Output the (x, y) coordinate of the center of the cell containing the given text.  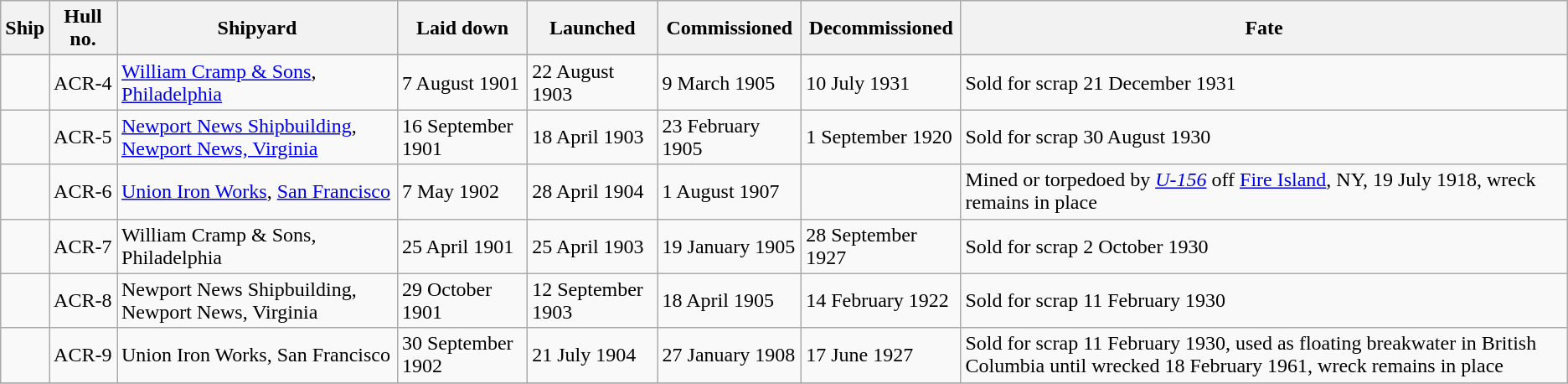
12 September 1903 (593, 300)
25 April 1901 (462, 246)
Shipyard (258, 29)
ACR-5 (84, 138)
9 March 1905 (730, 82)
ACR-9 (84, 355)
Sold for scrap 11 February 1930, used as floating breakwater in British Columbia until wrecked 18 February 1961, wreck remains in place (1264, 355)
18 April 1905 (730, 300)
7 May 1902 (462, 191)
14 February 1922 (881, 300)
1 August 1907 (730, 191)
23 February 1905 (730, 138)
28 April 1904 (593, 191)
25 April 1903 (593, 246)
Commissioned (730, 29)
10 July 1931 (881, 82)
Mined or torpedoed by U-156 off Fire Island, NY, 19 July 1918, wreck remains in place (1264, 191)
ACR-4 (84, 82)
29 October 1901 (462, 300)
Sold for scrap 21 December 1931 (1264, 82)
28 September 1927 (881, 246)
17 June 1927 (881, 355)
21 July 1904 (593, 355)
Ship (25, 29)
ACR-7 (84, 246)
16 September 1901 (462, 138)
Laid down (462, 29)
Sold for scrap 2 October 1930 (1264, 246)
Decommissioned (881, 29)
18 April 1903 (593, 138)
ACR-8 (84, 300)
1 September 1920 (881, 138)
ACR-6 (84, 191)
Fate (1264, 29)
Sold for scrap 30 August 1930 (1264, 138)
27 January 1908 (730, 355)
Launched (593, 29)
22 August 1903 (593, 82)
30 September 1902 (462, 355)
19 January 1905 (730, 246)
7 August 1901 (462, 82)
Sold for scrap 11 February 1930 (1264, 300)
Hull no. (84, 29)
